Pinpoint the cell where the given text exists, returning its [x, y] midpoint coordinate. 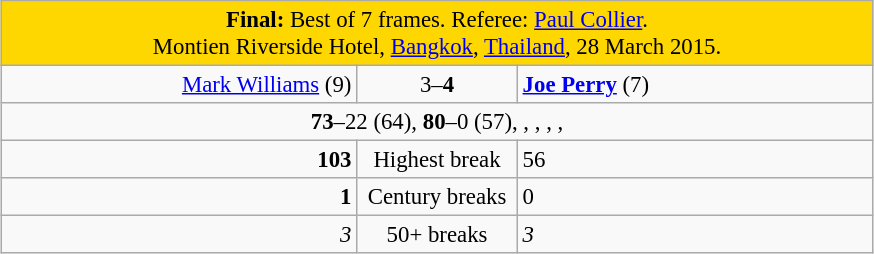
Highest break [438, 160]
Final: Best of 7 frames. Referee: Paul Collier.Montien Riverside Hotel, Bangkok, Thailand, 28 March 2015. [437, 34]
103 [179, 160]
Joe Perry (7) [695, 85]
0 [695, 197]
Mark Williams (9) [179, 85]
3–4 [438, 85]
56 [695, 160]
1 [179, 197]
73–22 (64), 80–0 (57), , , , , [437, 122]
50+ breaks [438, 235]
Century breaks [438, 197]
